Capture the cell that displays the provided text and extract its (X, Y) central coordinate. 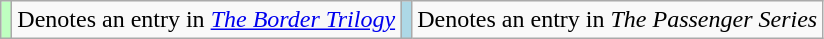
Denotes an entry in The Border Trilogy (206, 20)
Denotes an entry in The Passenger Series (618, 20)
